From the cell containing the given text, extract its center point as (X, Y) coordinate. 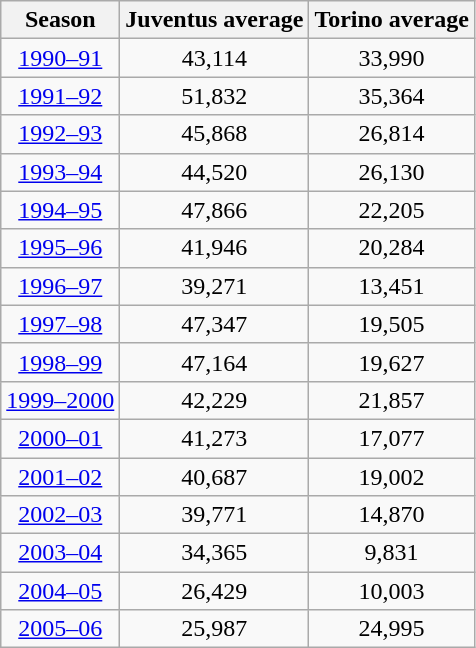
2004–05 (60, 591)
1998–99 (60, 362)
1993–94 (60, 172)
2000–01 (60, 438)
40,687 (214, 477)
19,505 (392, 324)
39,271 (214, 286)
33,990 (392, 58)
21,857 (392, 400)
Season (60, 20)
22,205 (392, 210)
44,520 (214, 172)
1996–97 (60, 286)
2003–04 (60, 553)
41,273 (214, 438)
45,868 (214, 134)
17,077 (392, 438)
19,627 (392, 362)
Torino average (392, 20)
41,946 (214, 248)
1994–95 (60, 210)
26,429 (214, 591)
34,365 (214, 553)
35,364 (392, 96)
1995–96 (60, 248)
43,114 (214, 58)
25,987 (214, 629)
24,995 (392, 629)
9,831 (392, 553)
1999–2000 (60, 400)
19,002 (392, 477)
Juventus average (214, 20)
47,866 (214, 210)
13,451 (392, 286)
1992–93 (60, 134)
47,347 (214, 324)
2005–06 (60, 629)
1997–98 (60, 324)
39,771 (214, 515)
20,284 (392, 248)
1991–92 (60, 96)
26,814 (392, 134)
51,832 (214, 96)
42,229 (214, 400)
10,003 (392, 591)
26,130 (392, 172)
47,164 (214, 362)
1990–91 (60, 58)
2002–03 (60, 515)
14,870 (392, 515)
2001–02 (60, 477)
